From the cell containing the given text, extract its center point as [X, Y] coordinate. 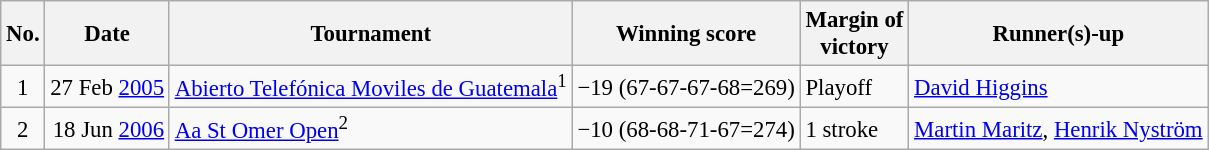
Tournament [370, 34]
27 Feb 2005 [107, 87]
18 Jun 2006 [107, 129]
Date [107, 34]
Abierto Telefónica Moviles de Guatemala1 [370, 87]
−19 (67-67-67-68=269) [686, 87]
2 [23, 129]
1 stroke [854, 129]
1 [23, 87]
Martin Maritz, Henrik Nyström [1058, 129]
Playoff [854, 87]
Runner(s)-up [1058, 34]
−10 (68-68-71-67=274) [686, 129]
No. [23, 34]
Winning score [686, 34]
David Higgins [1058, 87]
Margin ofvictory [854, 34]
Aa St Omer Open2 [370, 129]
